Return (X, Y) of the center of cell containing provided text 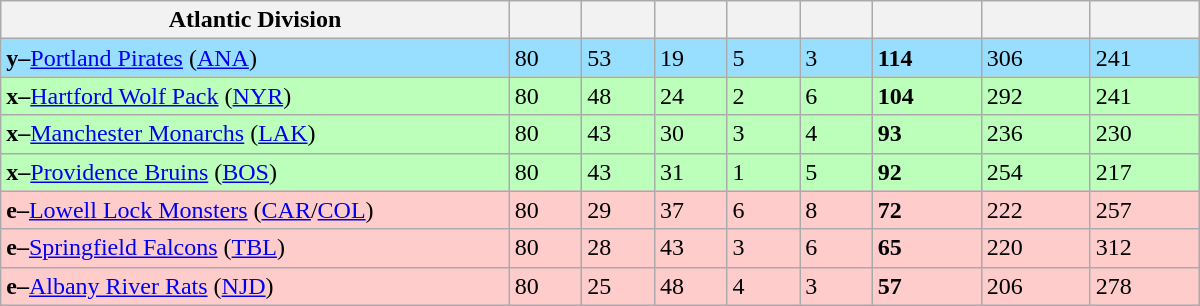
31 (690, 172)
30 (690, 134)
254 (1036, 172)
104 (926, 96)
53 (618, 58)
236 (1036, 134)
93 (926, 134)
114 (926, 58)
312 (1144, 248)
292 (1036, 96)
72 (926, 210)
57 (926, 286)
24 (690, 96)
206 (1036, 286)
306 (1036, 58)
222 (1036, 210)
19 (690, 58)
x–Hartford Wolf Pack (NYR) (255, 96)
220 (1036, 248)
x–Providence Bruins (BOS) (255, 172)
25 (618, 286)
37 (690, 210)
e–Springfield Falcons (TBL) (255, 248)
217 (1144, 172)
257 (1144, 210)
8 (836, 210)
2 (764, 96)
1 (764, 172)
e–Albany River Rats (NJD) (255, 286)
65 (926, 248)
y–Portland Pirates (ANA) (255, 58)
x–Manchester Monarchs (LAK) (255, 134)
Atlantic Division (255, 20)
230 (1144, 134)
29 (618, 210)
e–Lowell Lock Monsters (CAR/COL) (255, 210)
28 (618, 248)
278 (1144, 286)
92 (926, 172)
